Find where the given text appears and provide that cell's center as [X, Y] coordinate. 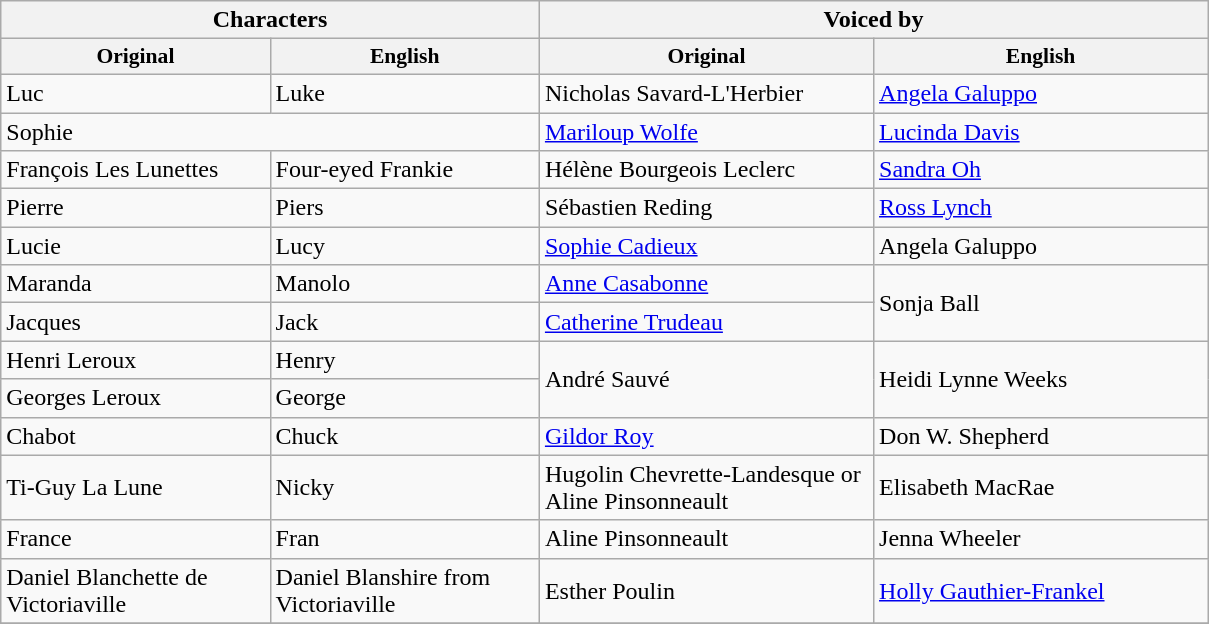
Luc [136, 93]
Sonja Ball [1041, 303]
Ti-Guy La Lune [136, 488]
Voiced by [873, 20]
Luke [404, 93]
Nicholas Savard-L'Herbier [706, 93]
Jacques [136, 322]
George [404, 398]
André Sauvé [706, 379]
France [136, 539]
Fran [404, 539]
Lucie [136, 246]
Gildor Roy [706, 436]
Daniel Blanchette de Victoriaville [136, 590]
Sandra Oh [1041, 170]
Maranda [136, 284]
Nicky [404, 488]
Esther Poulin [706, 590]
Holly Gauthier-Frankel [1041, 590]
Hugolin Chevrette-Landesque or Aline Pinsonneault [706, 488]
Ross Lynch [1041, 208]
Piers [404, 208]
Chuck [404, 436]
Henri Leroux [136, 360]
Don W. Shepherd [1041, 436]
Lucy [404, 246]
Daniel Blanshire from Victoriaville [404, 590]
Catherine Trudeau [706, 322]
Sébastien Reding [706, 208]
Elisabeth MacRae [1041, 488]
Jack [404, 322]
Lucinda Davis [1041, 131]
Jenna Wheeler [1041, 539]
Georges Leroux [136, 398]
Heidi Lynne Weeks [1041, 379]
Henry [404, 360]
Manolo [404, 284]
Pierre [136, 208]
Hélène Bourgeois Leclerc [706, 170]
Four-eyed Frankie [404, 170]
Mariloup Wolfe [706, 131]
Characters [270, 20]
Aline Pinsonneault [706, 539]
Anne Casabonne [706, 284]
Sophie Cadieux [706, 246]
Chabot [136, 436]
François Les Lunettes [136, 170]
Sophie [270, 131]
